Find where the given text appears and provide that cell's center as [X, Y] coordinate. 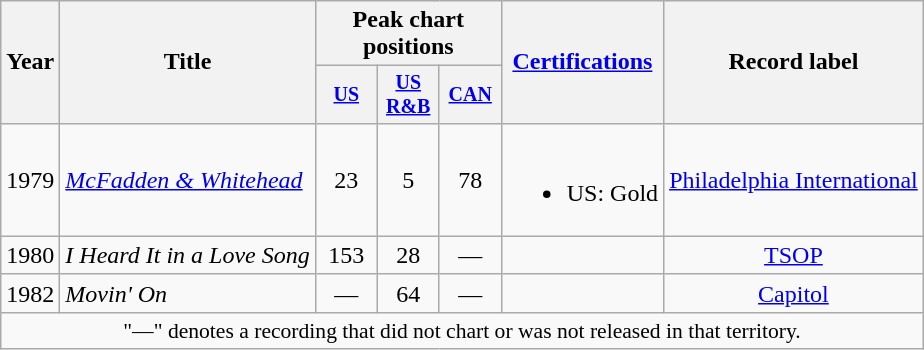
Year [30, 62]
Movin' On [188, 293]
153 [346, 255]
1982 [30, 293]
64 [408, 293]
5 [408, 180]
McFadden & Whitehead [188, 180]
Title [188, 62]
US [346, 94]
Philadelphia International [794, 180]
Capitol [794, 293]
"—" denotes a recording that did not chart or was not released in that territory. [462, 330]
23 [346, 180]
28 [408, 255]
Certifications [582, 62]
I Heard It in a Love Song [188, 255]
US: Gold [582, 180]
1980 [30, 255]
78 [470, 180]
1979 [30, 180]
Peak chart positions [408, 34]
USR&B [408, 94]
CAN [470, 94]
Record label [794, 62]
TSOP [794, 255]
